Search for the cell housing the specified text and yield its (X, Y) center coordinate. 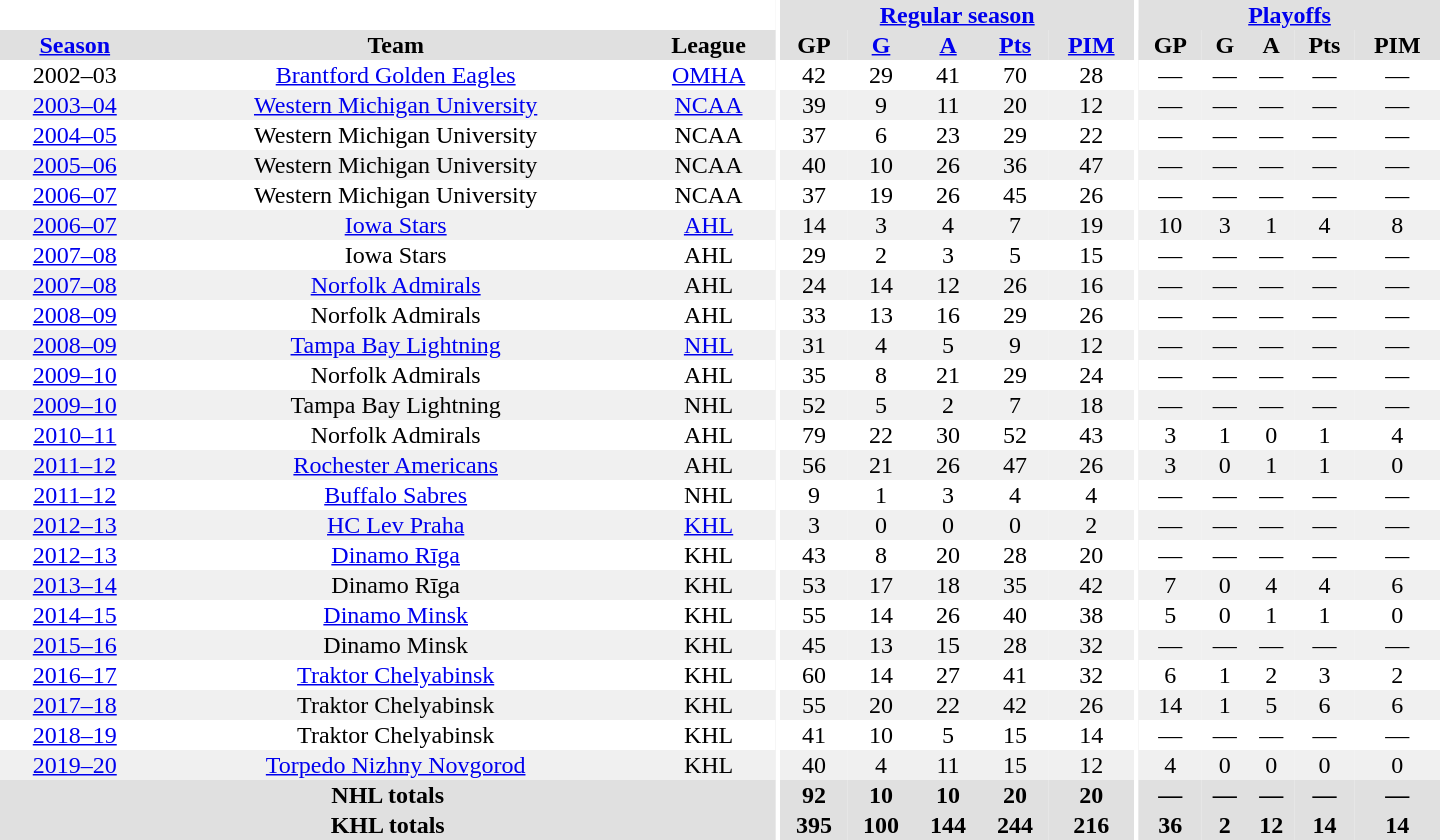
2002–03 (75, 75)
Buffalo Sabres (396, 495)
Torpedo Nizhny Novgorod (396, 765)
30 (948, 435)
Playoffs (1290, 15)
Brantford Golden Eagles (396, 75)
2016–17 (75, 675)
23 (948, 135)
HC Lev Praha (396, 525)
31 (814, 345)
100 (882, 825)
2005–06 (75, 165)
216 (1092, 825)
2010–11 (75, 435)
79 (814, 435)
2013–14 (75, 585)
2004–05 (75, 135)
2019–20 (75, 765)
2014–15 (75, 615)
53 (814, 585)
Regular season (956, 15)
KHL totals (388, 825)
League (709, 45)
17 (882, 585)
92 (814, 795)
33 (814, 315)
38 (1092, 615)
2017–18 (75, 705)
244 (1016, 825)
NHL totals (388, 795)
2015–16 (75, 645)
144 (948, 825)
OMHA (709, 75)
27 (948, 675)
Season (75, 45)
395 (814, 825)
Rochester Americans (396, 465)
60 (814, 675)
Team (396, 45)
70 (1016, 75)
56 (814, 465)
2003–04 (75, 105)
39 (814, 105)
2018–19 (75, 735)
